Search for the cell housing the specified text and yield its [X, Y] center coordinate. 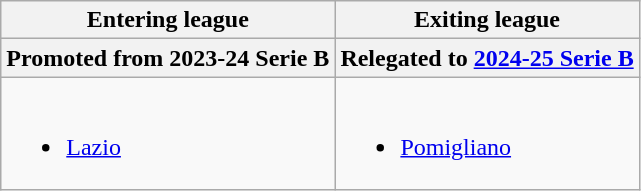
Pomigliano [487, 134]
Exiting league [487, 20]
Lazio [168, 134]
Relegated to 2024-25 Serie B [487, 58]
Entering league [168, 20]
Promoted from 2023-24 Serie B [168, 58]
